For the text-containing cell, return its midpoint in [X, Y] coordinate format. 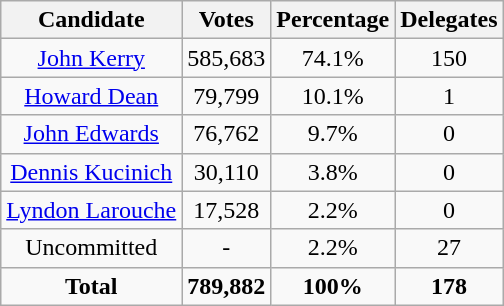
27 [449, 248]
3.8% [333, 172]
30,110 [226, 172]
585,683 [226, 58]
9.7% [333, 134]
178 [449, 286]
79,799 [226, 96]
Delegates [449, 20]
1 [449, 96]
10.1% [333, 96]
74.1% [333, 58]
Lyndon Larouche [92, 210]
Howard Dean [92, 96]
Total [92, 286]
100% [333, 286]
John Kerry [92, 58]
76,762 [226, 134]
Candidate [92, 20]
Uncommitted [92, 248]
17,528 [226, 210]
Percentage [333, 20]
Votes [226, 20]
789,882 [226, 286]
150 [449, 58]
John Edwards [92, 134]
- [226, 248]
Dennis Kucinich [92, 172]
